Extract the (X, Y) coordinate from the center of the cell holding the provided text.  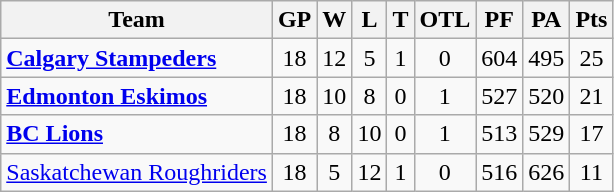
529 (546, 134)
Pts (592, 20)
T (400, 20)
21 (592, 96)
L (370, 20)
Edmonton Eskimos (137, 96)
495 (546, 58)
PF (500, 20)
513 (500, 134)
25 (592, 58)
11 (592, 172)
17 (592, 134)
Team (137, 20)
Calgary Stampeders (137, 58)
W (334, 20)
626 (546, 172)
527 (500, 96)
604 (500, 58)
BC Lions (137, 134)
520 (546, 96)
PA (546, 20)
516 (500, 172)
OTL (445, 20)
GP (294, 20)
Saskatchewan Roughriders (137, 172)
